Find where the given text appears and provide that cell's center as [x, y] coordinate. 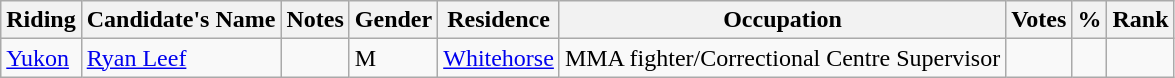
M [393, 58]
Riding [41, 20]
Gender [393, 20]
% [1090, 20]
Notes [315, 20]
Yukon [41, 58]
Whitehorse [499, 58]
MMA fighter/Correctional Centre Supervisor [782, 58]
Ryan Leef [181, 58]
Votes [1039, 20]
Candidate's Name [181, 20]
Residence [499, 20]
Rank [1140, 20]
Occupation [782, 20]
